For the text-containing cell, return its midpoint in [x, y] coordinate format. 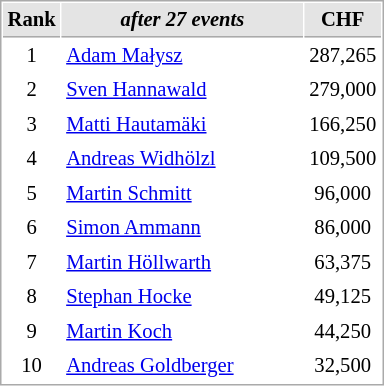
1 [32, 56]
Stephan Hocke [183, 296]
96,000 [343, 194]
2 [32, 90]
9 [32, 332]
Sven Hannawald [183, 90]
Simon Ammann [183, 228]
after 27 events [183, 20]
287,265 [343, 56]
Martin Koch [183, 332]
3 [32, 124]
4 [32, 158]
109,500 [343, 158]
32,500 [343, 366]
Andreas Goldberger [183, 366]
279,000 [343, 90]
6 [32, 228]
8 [32, 296]
49,125 [343, 296]
CHF [343, 20]
10 [32, 366]
63,375 [343, 262]
Adam Małysz [183, 56]
166,250 [343, 124]
86,000 [343, 228]
7 [32, 262]
Matti Hautamäki [183, 124]
Andreas Widhölzl [183, 158]
Martin Schmitt [183, 194]
Rank [32, 20]
5 [32, 194]
Martin Höllwarth [183, 262]
44,250 [343, 332]
